Identify which cell holds the provided text, then report its (x, y) central coordinate. 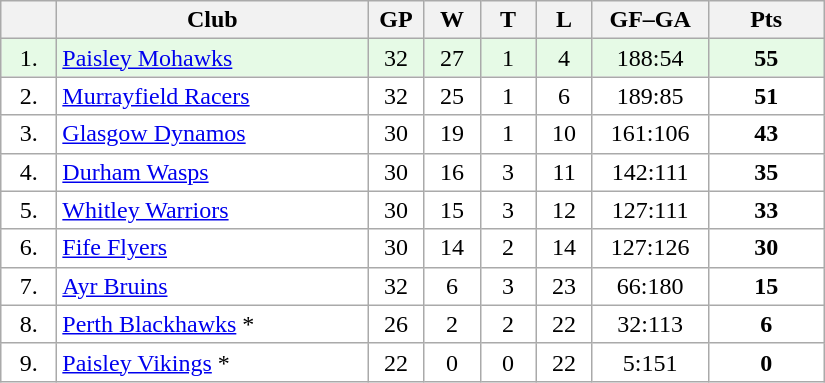
Glasgow Dynamos (212, 134)
5:151 (650, 362)
33 (766, 210)
8. (29, 324)
10 (564, 134)
GP (396, 20)
35 (766, 172)
23 (564, 286)
Paisley Vikings * (212, 362)
66:180 (650, 286)
51 (766, 96)
1. (29, 58)
4. (29, 172)
Perth Blackhawks * (212, 324)
43 (766, 134)
5. (29, 210)
26 (396, 324)
12 (564, 210)
27 (452, 58)
19 (452, 134)
189:85 (650, 96)
11 (564, 172)
Pts (766, 20)
25 (452, 96)
4 (564, 58)
32:113 (650, 324)
3. (29, 134)
GF–GA (650, 20)
7. (29, 286)
Club (212, 20)
16 (452, 172)
188:54 (650, 58)
127:111 (650, 210)
Murrayfield Racers (212, 96)
55 (766, 58)
9. (29, 362)
Whitley Warriors (212, 210)
T (508, 20)
2. (29, 96)
L (564, 20)
Fife Flyers (212, 248)
142:111 (650, 172)
Durham Wasps (212, 172)
6. (29, 248)
W (452, 20)
Paisley Mohawks (212, 58)
127:126 (650, 248)
Ayr Bruins (212, 286)
161:106 (650, 134)
